Scan for the cell matching the given text and deliver its [X, Y] coordinate at center. 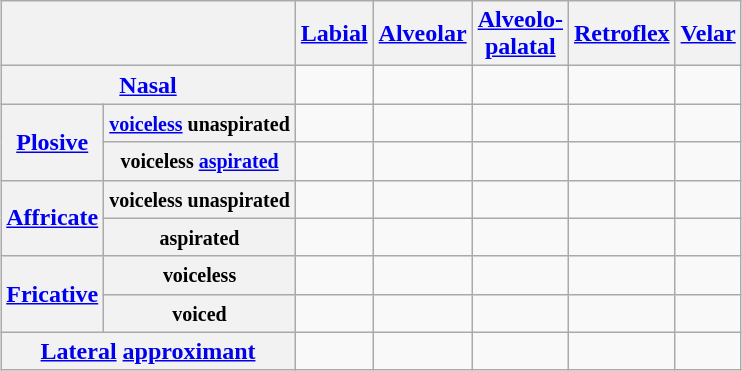
aspirated [200, 237]
voiceless aspirated [200, 161]
voiced [200, 313]
Alveolar [422, 34]
Plosive [52, 142]
Velar [708, 34]
Fricative [52, 294]
Labial [334, 34]
Retroflex [622, 34]
Alveolo-palatal [520, 34]
Affricate [52, 218]
Nasal [148, 85]
voiceless [200, 275]
Lateral approximant [148, 351]
